For the text-containing cell, return its midpoint in [X, Y] coordinate format. 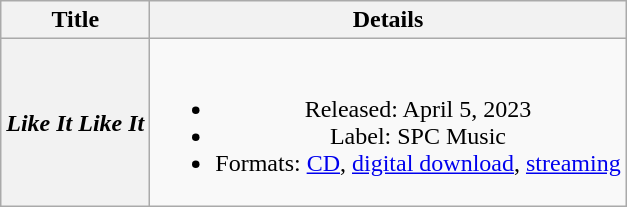
Title [76, 20]
Released: April 5, 2023 Label: SPC Music Formats: CD, digital download, streaming [388, 122]
Like It Like It [76, 122]
Details [388, 20]
